Detect which cell encompasses the target text, then output its (x, y) center coordinate. 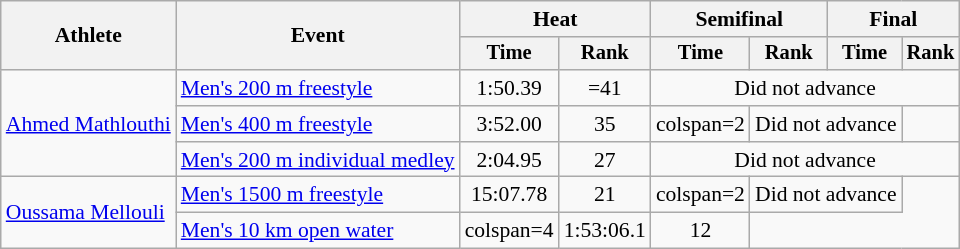
Men's 200 m freestyle (318, 88)
Athlete (88, 36)
Oussama Mellouli (88, 212)
Men's 200 m individual medley (318, 160)
2:04.95 (510, 160)
Semifinal (740, 19)
Final (894, 19)
Men's 1500 m freestyle (318, 195)
Heat (556, 19)
Event (318, 36)
Men's 400 m freestyle (318, 124)
35 (605, 124)
colspan=4 (510, 231)
3:52.00 (510, 124)
Men's 10 km open water (318, 231)
Ahmed Mathlouthi (88, 124)
1:50.39 (510, 88)
1:53:06.1 (605, 231)
12 (700, 231)
21 (605, 195)
27 (605, 160)
=41 (605, 88)
15:07.78 (510, 195)
